Detect which cell encompasses the target text, then output its (x, y) center coordinate. 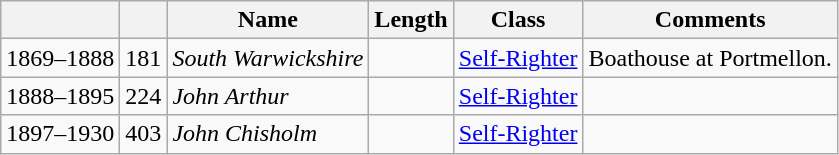
1869–1888 (60, 58)
John Chisholm (268, 134)
Comments (710, 20)
South Warwickshire (268, 58)
Class (518, 20)
1888–1895 (60, 96)
224 (144, 96)
1897–1930 (60, 134)
John Arthur (268, 96)
Boathouse at Portmellon. (710, 58)
403 (144, 134)
Length (411, 20)
181 (144, 58)
Name (268, 20)
